Capture the cell that displays the provided text and extract its [X, Y] central coordinate. 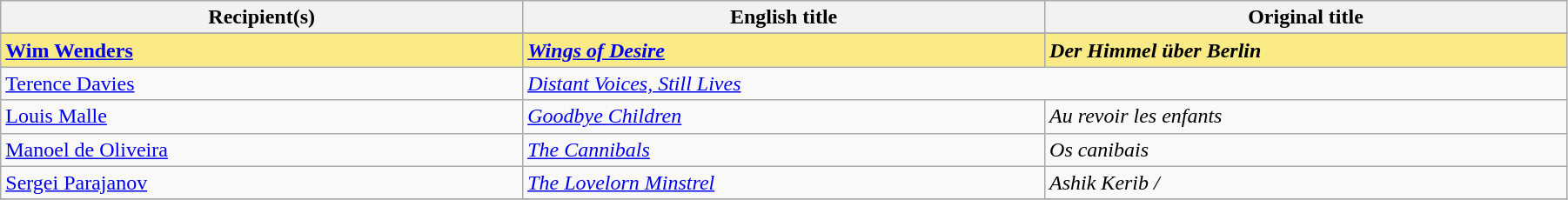
Goodbye Children [784, 117]
Louis Malle [262, 117]
Au revoir les enfants [1306, 117]
Manoel de Oliveira [262, 150]
Recipient(s) [262, 17]
The Lovelorn Minstrel [784, 183]
English title [784, 17]
Terence Davies [262, 83]
Sergei Parajanov [262, 183]
Distant Voices, Still Lives [1045, 83]
Wim Wenders [262, 50]
The Cannibals [784, 150]
Wings of Desire [784, 50]
Der Himmel über Berlin [1306, 50]
Os canibais [1306, 150]
Ashik Kerib / [1306, 183]
Original title [1306, 17]
